Pinpoint the cell where the given text exists, returning its [X, Y] midpoint coordinate. 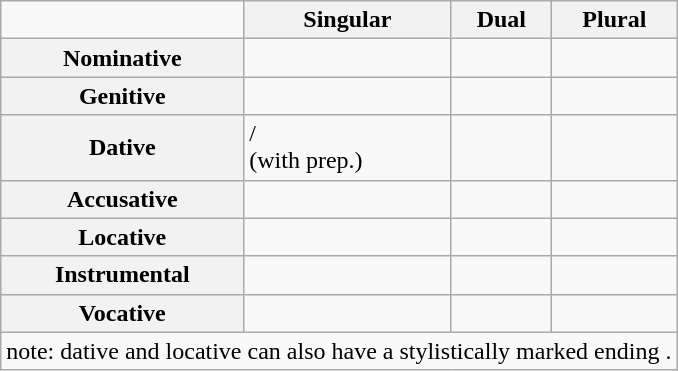
Nominative [122, 58]
Dual [502, 20]
Plural [614, 20]
Genitive [122, 96]
Instrumental [122, 275]
Accusative [122, 199]
/ (with prep.) [348, 148]
Singular [348, 20]
note: dative and locative can also have a stylistically marked ending . [339, 351]
Vocative [122, 313]
Locative [122, 237]
Dative [122, 148]
